Return [X, Y] of the center of cell containing provided text 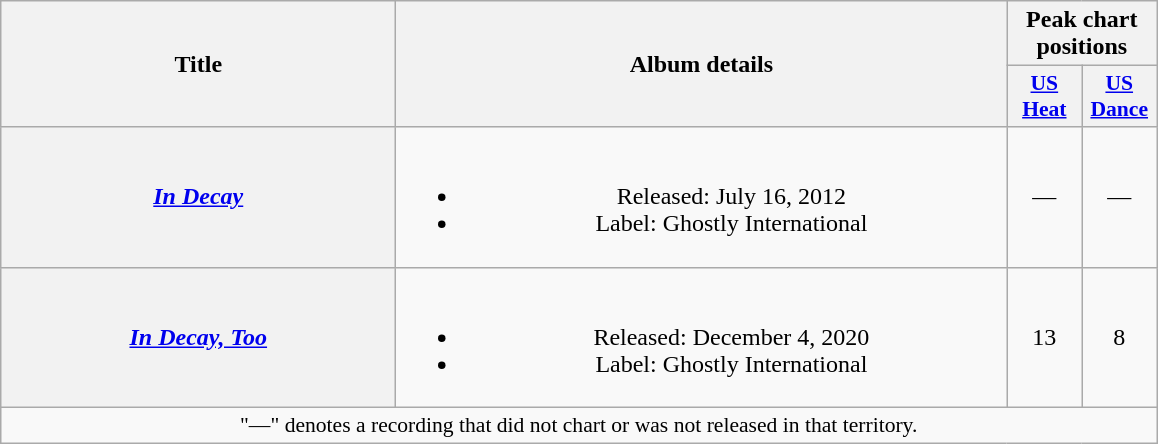
In Decay [198, 197]
USHeat [1044, 96]
8 [1120, 337]
Peak chart positions [1082, 34]
13 [1044, 337]
Released: July 16, 2012Label: Ghostly International [702, 197]
Album details [702, 64]
USDance [1120, 96]
"—" denotes a recording that did not chart or was not released in that territory. [579, 425]
Released: December 4, 2020Label: Ghostly International [702, 337]
In Decay, Too [198, 337]
Title [198, 64]
